Provide the (X, Y) coordinate of the cell's center where the given text is located.  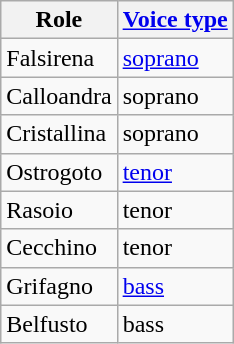
Ostrogoto (59, 172)
Cecchino (59, 248)
Cristallina (59, 134)
Voice type (175, 20)
Belfusto (59, 324)
Calloandra (59, 96)
Role (59, 20)
Rasoio (59, 210)
Falsirena (59, 58)
Grifagno (59, 286)
